Capture the cell that displays the provided text and extract its [x, y] central coordinate. 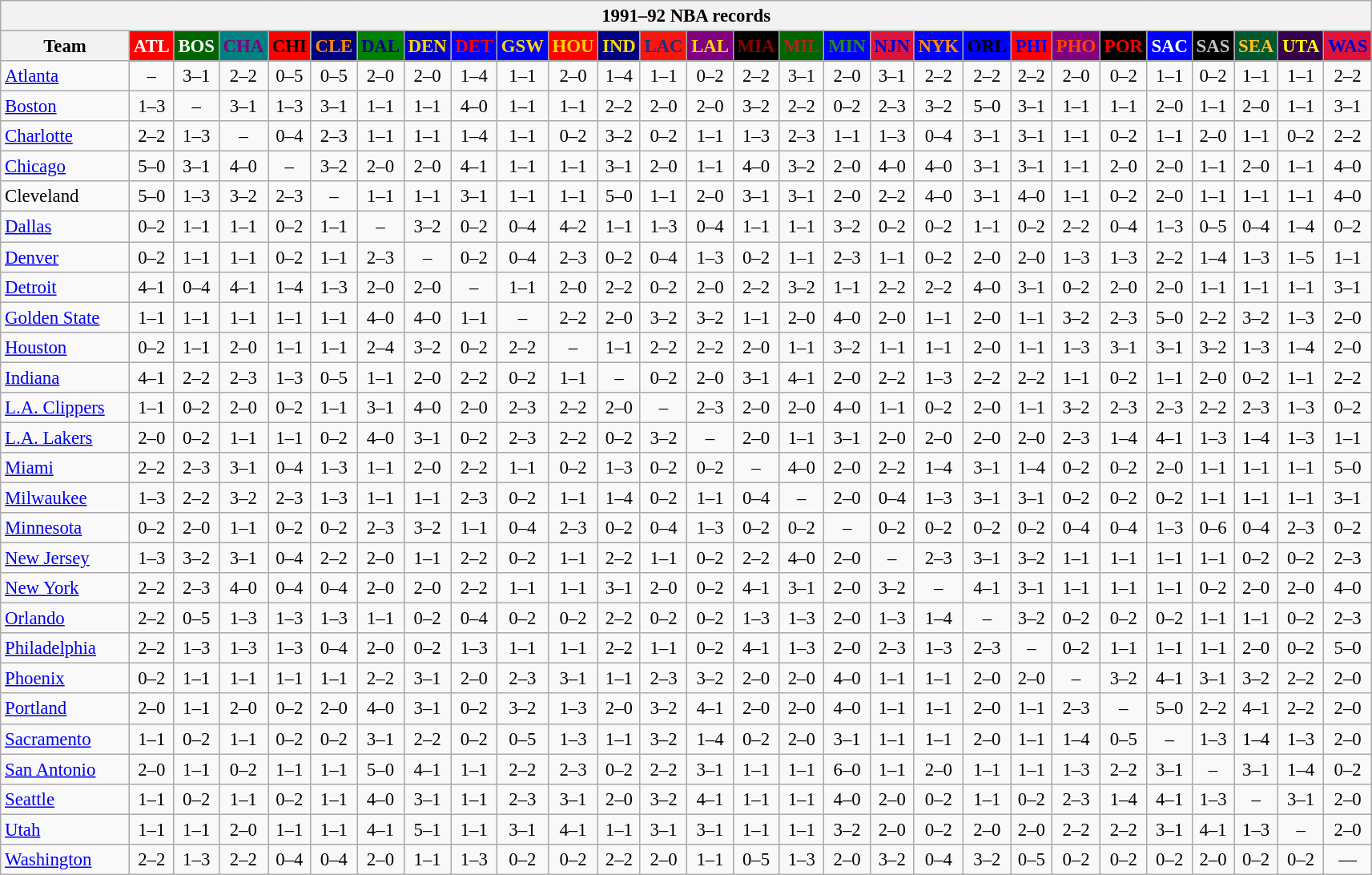
Indiana [66, 377]
SEA [1256, 46]
Orlando [66, 619]
Portland [66, 709]
Detroit [66, 287]
Team [66, 46]
IND [619, 46]
DET [474, 46]
— [1348, 860]
MIA [756, 46]
LAC [663, 46]
Atlanta [66, 76]
New Jersey [66, 558]
CHA [243, 46]
Phoenix [66, 679]
HOU [573, 46]
BOS [196, 46]
New York [66, 588]
L.A. Clippers [66, 408]
NJN [892, 46]
WAS [1348, 46]
5–1 [428, 829]
Seattle [66, 799]
6–0 [847, 769]
4–2 [573, 227]
ORL [987, 46]
CHI [289, 46]
Houston [66, 347]
MIL [802, 46]
MIN [847, 46]
DAL [381, 46]
Sacramento [66, 739]
Milwaukee [66, 498]
Cleveland [66, 196]
Miami [66, 468]
Golden State [66, 317]
DEN [428, 46]
ATL [151, 46]
Utah [66, 829]
Charlotte [66, 136]
1991–92 NBA records [686, 16]
Denver [66, 257]
L.A. Lakers [66, 437]
Philadelphia [66, 648]
SAS [1213, 46]
Dallas [66, 227]
San Antonio [66, 769]
UTA [1301, 46]
LAL [710, 46]
Minnesota [66, 528]
2–4 [381, 347]
PHI [1032, 46]
CLE [333, 46]
Chicago [66, 167]
PHO [1076, 46]
Boston [66, 107]
0–6 [1213, 528]
NYK [939, 46]
POR [1123, 46]
Washington [66, 860]
SAC [1169, 46]
1–5 [1301, 257]
GSW [522, 46]
